Search for the cell housing the specified text and yield its [X, Y] center coordinate. 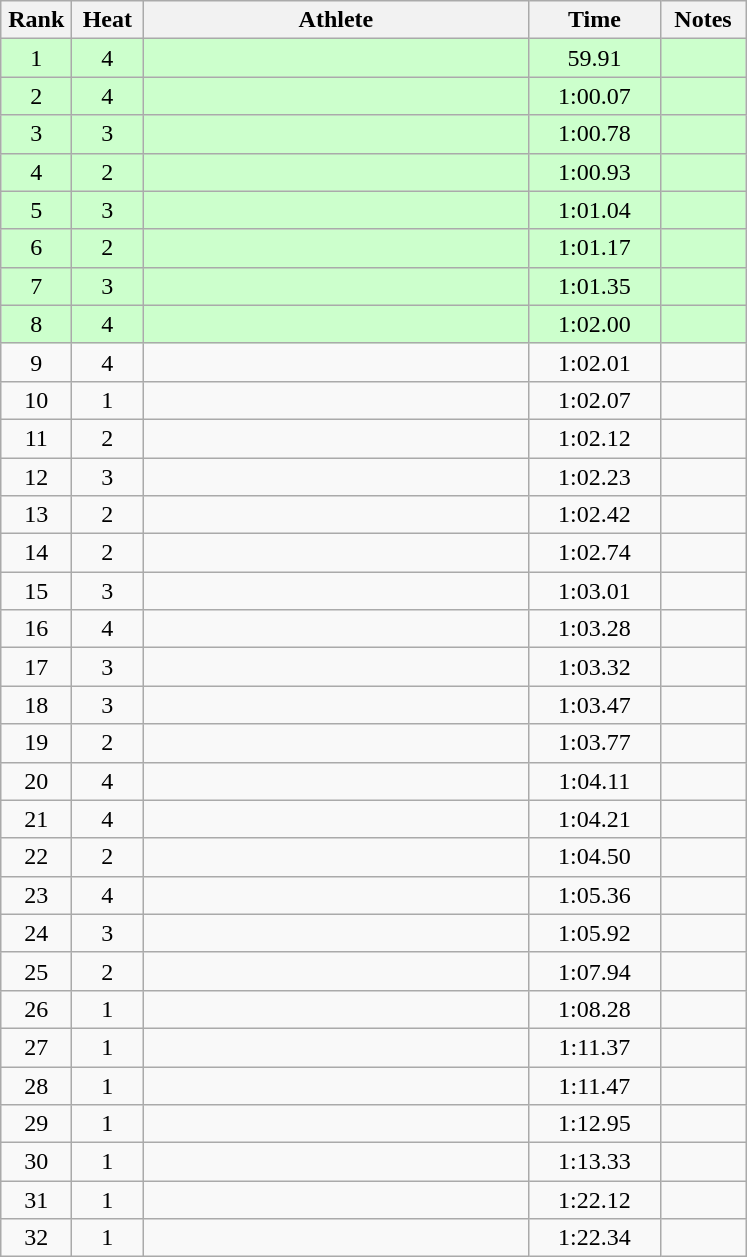
1:03.28 [594, 629]
13 [36, 515]
Time [594, 20]
31 [36, 1200]
32 [36, 1238]
1:13.33 [594, 1162]
26 [36, 1009]
Rank [36, 20]
1:05.36 [594, 895]
1:00.07 [594, 96]
16 [36, 629]
28 [36, 1085]
1:02.23 [594, 477]
9 [36, 362]
Notes [703, 20]
27 [36, 1047]
1:02.00 [594, 324]
1:00.78 [594, 134]
1:01.04 [594, 210]
7 [36, 286]
1:02.12 [594, 438]
25 [36, 971]
1:01.17 [594, 248]
29 [36, 1124]
1:11.37 [594, 1047]
Heat [108, 20]
1:08.28 [594, 1009]
14 [36, 553]
19 [36, 743]
1:07.94 [594, 971]
18 [36, 705]
1:05.92 [594, 933]
1:11.47 [594, 1085]
24 [36, 933]
59.91 [594, 58]
1:02.74 [594, 553]
1:03.01 [594, 591]
12 [36, 477]
11 [36, 438]
1:02.01 [594, 362]
1:03.77 [594, 743]
1:02.42 [594, 515]
22 [36, 857]
6 [36, 248]
1:03.47 [594, 705]
1:22.34 [594, 1238]
1:04.50 [594, 857]
23 [36, 895]
1:22.12 [594, 1200]
1:01.35 [594, 286]
21 [36, 819]
1:03.32 [594, 667]
1:04.11 [594, 781]
1:04.21 [594, 819]
5 [36, 210]
17 [36, 667]
1:00.93 [594, 172]
1:02.07 [594, 400]
8 [36, 324]
20 [36, 781]
30 [36, 1162]
15 [36, 591]
1:12.95 [594, 1124]
10 [36, 400]
Athlete [336, 20]
